Find where the given text appears and provide that cell's center as (X, Y) coordinate. 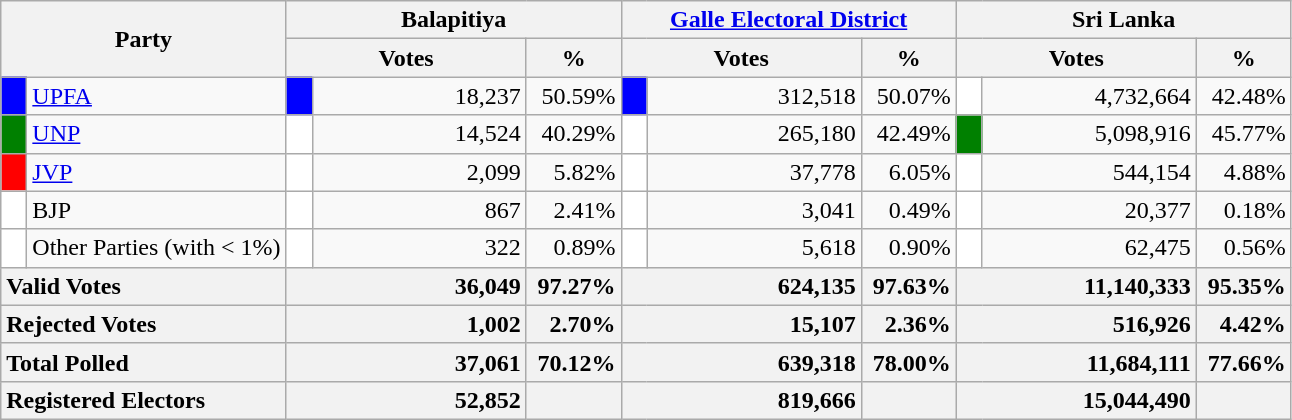
516,926 (1076, 324)
40.29% (574, 134)
Valid Votes (144, 286)
11,140,333 (1076, 286)
37,778 (754, 172)
50.59% (574, 96)
624,135 (741, 286)
42.49% (908, 134)
52,852 (406, 400)
322 (419, 248)
78.00% (908, 362)
312,518 (754, 96)
5.82% (574, 172)
Other Parties (with < 1%) (156, 248)
77.66% (1244, 362)
3,041 (754, 210)
819,666 (741, 400)
0.18% (1244, 210)
Party (144, 39)
15,107 (741, 324)
4.42% (1244, 324)
4.88% (1244, 172)
639,318 (741, 362)
62,475 (1089, 248)
18,237 (419, 96)
2,099 (419, 172)
Sri Lanka (1124, 20)
95.35% (1244, 286)
0.89% (574, 248)
5,098,916 (1089, 134)
42.48% (1244, 96)
5,618 (754, 248)
50.07% (908, 96)
JVP (156, 172)
Total Polled (144, 362)
2.70% (574, 324)
11,684,111 (1076, 362)
Registered Electors (144, 400)
Rejected Votes (144, 324)
0.49% (908, 210)
20,377 (1089, 210)
45.77% (1244, 134)
0.90% (908, 248)
97.27% (574, 286)
544,154 (1089, 172)
37,061 (406, 362)
Galle Electoral District (788, 20)
6.05% (908, 172)
97.63% (908, 286)
1,002 (406, 324)
70.12% (574, 362)
265,180 (754, 134)
15,044,490 (1076, 400)
UPFA (156, 96)
2.36% (908, 324)
BJP (156, 210)
4,732,664 (1089, 96)
0.56% (1244, 248)
867 (419, 210)
2.41% (574, 210)
UNP (156, 134)
36,049 (406, 286)
14,524 (419, 134)
Balapitiya (454, 20)
